From the cell containing the given text, extract its center point as [X, Y] coordinate. 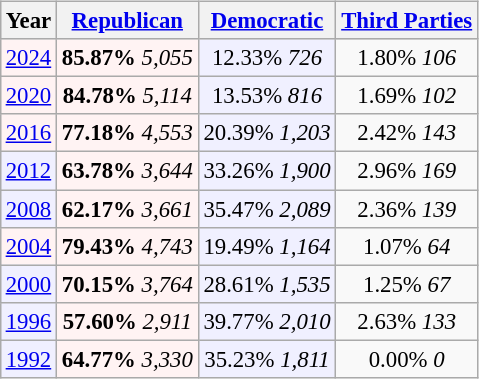
35.23% 1,811 [267, 359]
2.42% 143 [407, 133]
28.61% 1,535 [267, 284]
2020 [28, 96]
1.07% 64 [407, 246]
2.96% 169 [407, 171]
39.77% 2,010 [267, 321]
Year [28, 21]
64.77% 3,330 [128, 359]
0.00% 0 [407, 359]
Republican [128, 21]
57.60% 2,911 [128, 321]
2000 [28, 284]
1992 [28, 359]
2.36% 139 [407, 209]
62.17% 3,661 [128, 209]
2.63% 133 [407, 321]
13.53% 816 [267, 96]
Democratic [267, 21]
33.26% 1,900 [267, 171]
19.49% 1,164 [267, 246]
79.43% 4,743 [128, 246]
12.33% 726 [267, 58]
63.78% 3,644 [128, 171]
1.69% 102 [407, 96]
1.25% 67 [407, 284]
2012 [28, 171]
1.80% 106 [407, 58]
35.47% 2,089 [267, 209]
2024 [28, 58]
84.78% 5,114 [128, 96]
Third Parties [407, 21]
2008 [28, 209]
1996 [28, 321]
85.87% 5,055 [128, 58]
70.15% 3,764 [128, 284]
20.39% 1,203 [267, 133]
77.18% 4,553 [128, 133]
2004 [28, 246]
2016 [28, 133]
